Determine the [x, y] coordinate at the center of the cell enclosing the given text.  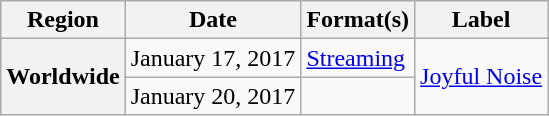
Format(s) [358, 20]
January 20, 2017 [213, 96]
Date [213, 20]
Region [63, 20]
January 17, 2017 [213, 58]
Label [482, 20]
Streaming [358, 58]
Worldwide [63, 77]
Joyful Noise [482, 77]
